Search for the cell housing the specified text and yield its [X, Y] center coordinate. 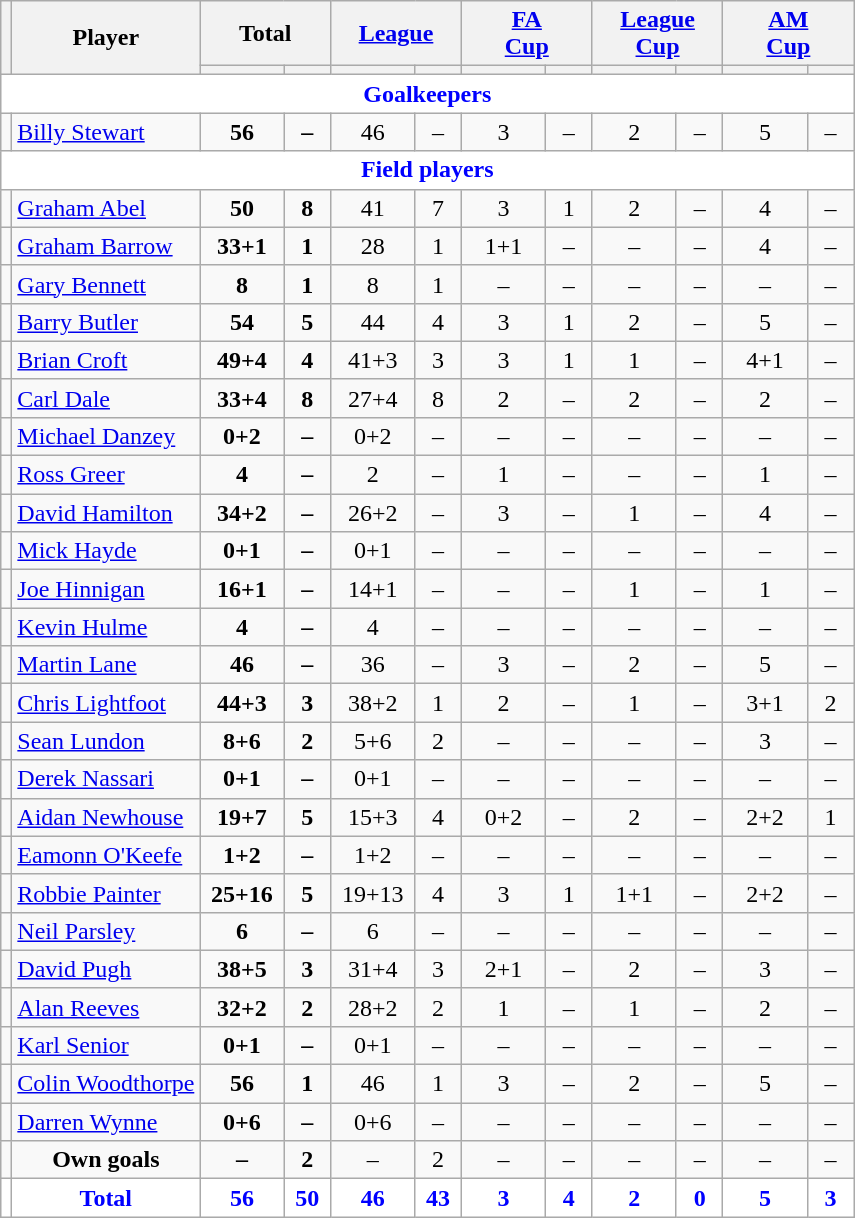
FACup [526, 34]
Colin Woodthorpe [106, 1084]
43 [438, 1198]
Own goals [106, 1160]
3+1 [765, 703]
54 [242, 322]
Karl Senior [106, 1046]
41+3 [373, 360]
4+1 [765, 360]
Chris Lightfoot [106, 703]
Neil Parsley [106, 931]
Gary Bennett [106, 284]
Darren Wynne [106, 1122]
Ross Greer [106, 475]
Sean Lundon [106, 741]
Eamonn O'Keefe [106, 855]
Graham Barrow [106, 246]
Joe Hinnigan [106, 589]
34+2 [242, 513]
Mick Hayde [106, 551]
Michael Danzey [106, 437]
38+5 [242, 969]
41 [373, 208]
33+1 [242, 246]
15+3 [373, 817]
Aidan Newhouse [106, 817]
38+2 [373, 703]
David Hamilton [106, 513]
5+6 [373, 741]
Kevin Hulme [106, 627]
0 [700, 1198]
Barry Butler [106, 322]
36 [373, 665]
League [396, 34]
Goalkeepers [428, 94]
Field players [428, 170]
26+2 [373, 513]
19+13 [373, 893]
Alan Reeves [106, 1007]
14+1 [373, 589]
44+3 [242, 703]
David Pugh [106, 969]
Derek Nassari [106, 779]
28 [373, 246]
28+2 [373, 1007]
27+4 [373, 398]
Carl Dale [106, 398]
19+7 [242, 817]
31+4 [373, 969]
LeagueCup [658, 34]
Martin Lane [106, 665]
33+4 [242, 398]
25+16 [242, 893]
16+1 [242, 589]
8+6 [242, 741]
AMCup [788, 34]
Graham Abel [106, 208]
Brian Croft [106, 360]
44 [373, 322]
32+2 [242, 1007]
Billy Stewart [106, 132]
7 [438, 208]
2+1 [503, 969]
49+4 [242, 360]
Robbie Painter [106, 893]
Player [106, 38]
